Determine the (X, Y) coordinate at the center of the cell enclosing the given text.  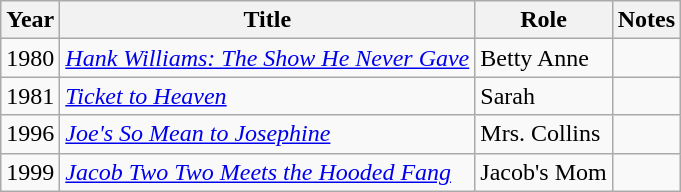
Mrs. Collins (544, 134)
Jacob's Mom (544, 172)
1999 (30, 172)
Joe's So Mean to Josephine (268, 134)
1980 (30, 58)
Ticket to Heaven (268, 96)
Sarah (544, 96)
Hank Williams: The Show He Never Gave (268, 58)
Jacob Two Two Meets the Hooded Fang (268, 172)
Betty Anne (544, 58)
1996 (30, 134)
Title (268, 20)
Notes (646, 20)
Role (544, 20)
1981 (30, 96)
Year (30, 20)
